Detect which cell encompasses the target text, then output its [x, y] center coordinate. 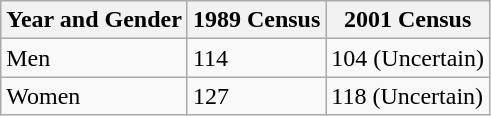
Women [94, 96]
Year and Gender [94, 20]
127 [256, 96]
114 [256, 58]
118 (Uncertain) [408, 96]
1989 Census [256, 20]
Men [94, 58]
2001 Census [408, 20]
104 (Uncertain) [408, 58]
